For the text-containing cell, return its midpoint in [X, Y] coordinate format. 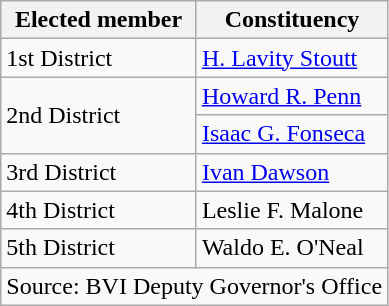
Isaac G. Fonseca [292, 134]
Constituency [292, 20]
Howard R. Penn [292, 96]
Source: BVI Deputy Governor's Office [194, 286]
4th District [99, 210]
3rd District [99, 172]
2nd District [99, 115]
H. Lavity Stoutt [292, 58]
Waldo E. O'Neal [292, 248]
Elected member [99, 20]
Leslie F. Malone [292, 210]
1st District [99, 58]
5th District [99, 248]
Ivan Dawson [292, 172]
